Detect which cell encompasses the target text, then output its [x, y] center coordinate. 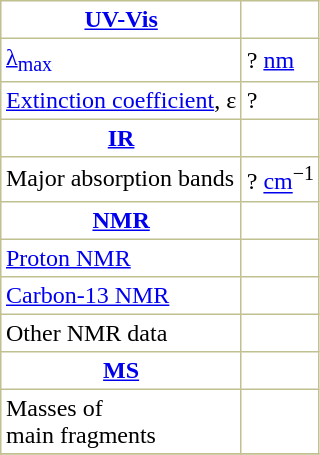
UV-Vis [122, 20]
? [280, 101]
Masses of main fragments [122, 421]
IR [122, 139]
? nm [280, 60]
? cm−1 [280, 179]
MS [122, 370]
Proton NMR [122, 258]
Other NMR data [122, 333]
λmax [122, 60]
NMR [122, 220]
Major absorption bands [122, 179]
Extinction coefficient, ε [122, 101]
Carbon-13 NMR [122, 295]
